Capture the cell that displays the provided text and extract its [X, Y] central coordinate. 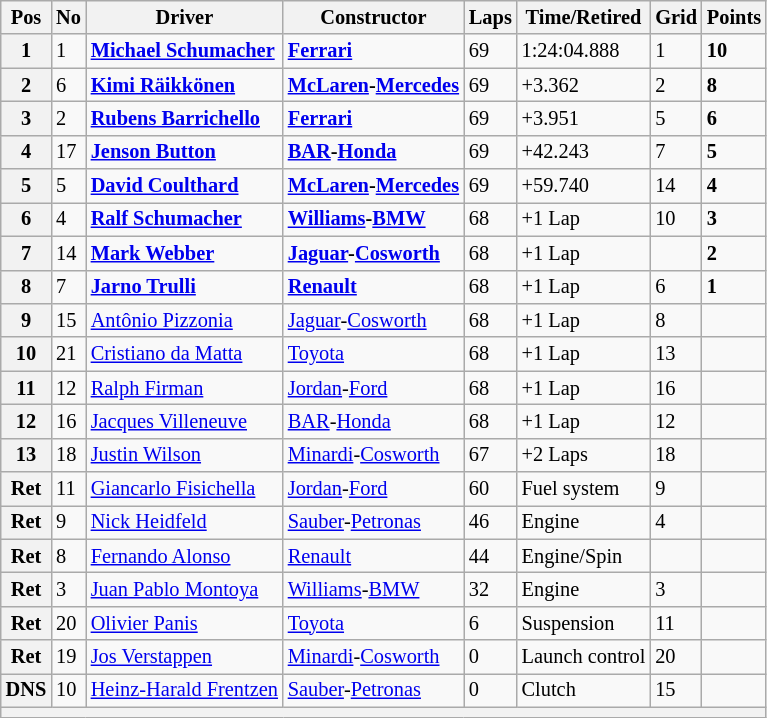
Grid [676, 17]
Nick Heidfeld [184, 522]
Laps [490, 17]
David Coulthard [184, 186]
Jos Verstappen [184, 657]
Fuel system [584, 489]
Jacques Villeneuve [184, 421]
+2 Laps [584, 455]
Points [734, 17]
Olivier Panis [184, 623]
Justin Wilson [184, 455]
Jenson Button [184, 152]
Jarno Trulli [184, 287]
Mark Webber [184, 253]
Cristiano da Matta [184, 354]
+42.243 [584, 152]
44 [490, 556]
67 [490, 455]
Launch control [584, 657]
Suspension [584, 623]
21 [68, 354]
Michael Schumacher [184, 51]
Ralph Firman [184, 388]
1:24:04.888 [584, 51]
32 [490, 589]
17 [68, 152]
Antônio Pizzonia [184, 320]
Ralf Schumacher [184, 219]
Juan Pablo Montoya [184, 589]
+3.951 [584, 118]
Clutch [584, 690]
46 [490, 522]
No [68, 17]
DNS [26, 690]
Rubens Barrichello [184, 118]
+59.740 [584, 186]
Kimi Räikkönen [184, 85]
Giancarlo Fisichella [184, 489]
+3.362 [584, 85]
Heinz-Harald Frentzen [184, 690]
60 [490, 489]
19 [68, 657]
Constructor [374, 17]
Fernando Alonso [184, 556]
Engine/Spin [584, 556]
Driver [184, 17]
Time/Retired [584, 17]
Pos [26, 17]
